Extract the (x, y) coordinate from the center of the cell holding the provided text.  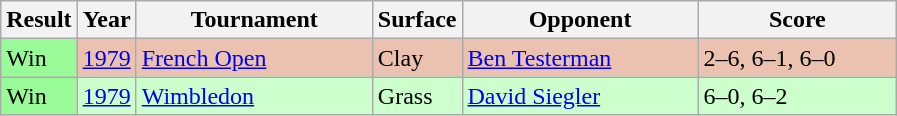
Surface (417, 20)
Tournament (254, 20)
Result (39, 20)
David Siegler (580, 96)
Clay (417, 58)
Score (798, 20)
Opponent (580, 20)
Ben Testerman (580, 58)
2–6, 6–1, 6–0 (798, 58)
Grass (417, 96)
French Open (254, 58)
6–0, 6–2 (798, 96)
Year (106, 20)
Wimbledon (254, 96)
